Pinpoint the cell where the given text exists, returning its (x, y) midpoint coordinate. 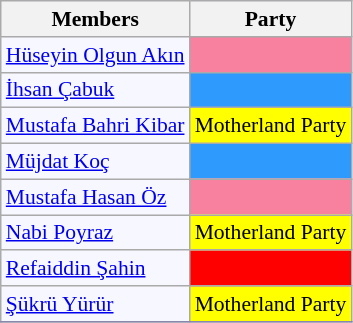
Hüseyin Olgun Akın (96, 55)
Müjdat Koç (96, 162)
Şükrü Yürür (96, 304)
Members (96, 19)
Nabi Poyraz (96, 233)
Refaiddin Şahin (96, 269)
Mustafa Hasan Öz (96, 197)
Party (271, 19)
İhsan Çabuk (96, 90)
Mustafa Bahri Kibar (96, 126)
